Identify which cell holds the provided text, then report its (X, Y) central coordinate. 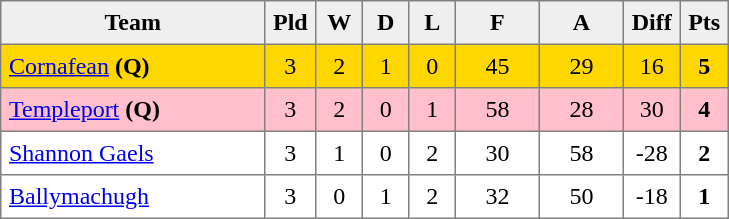
L (432, 23)
Templeport (Q) (133, 110)
Pts (704, 23)
16 (651, 66)
Team (133, 23)
29 (581, 66)
D (385, 23)
5 (704, 66)
Pld (290, 23)
50 (581, 197)
A (581, 23)
Shannon Gaels (133, 153)
F (497, 23)
Diff (651, 23)
28 (581, 110)
Ballymachugh (133, 197)
W (339, 23)
-18 (651, 197)
32 (497, 197)
Cornafean (Q) (133, 66)
4 (704, 110)
45 (497, 66)
-28 (651, 153)
